Find where the given text appears and provide that cell's center as [x, y] coordinate. 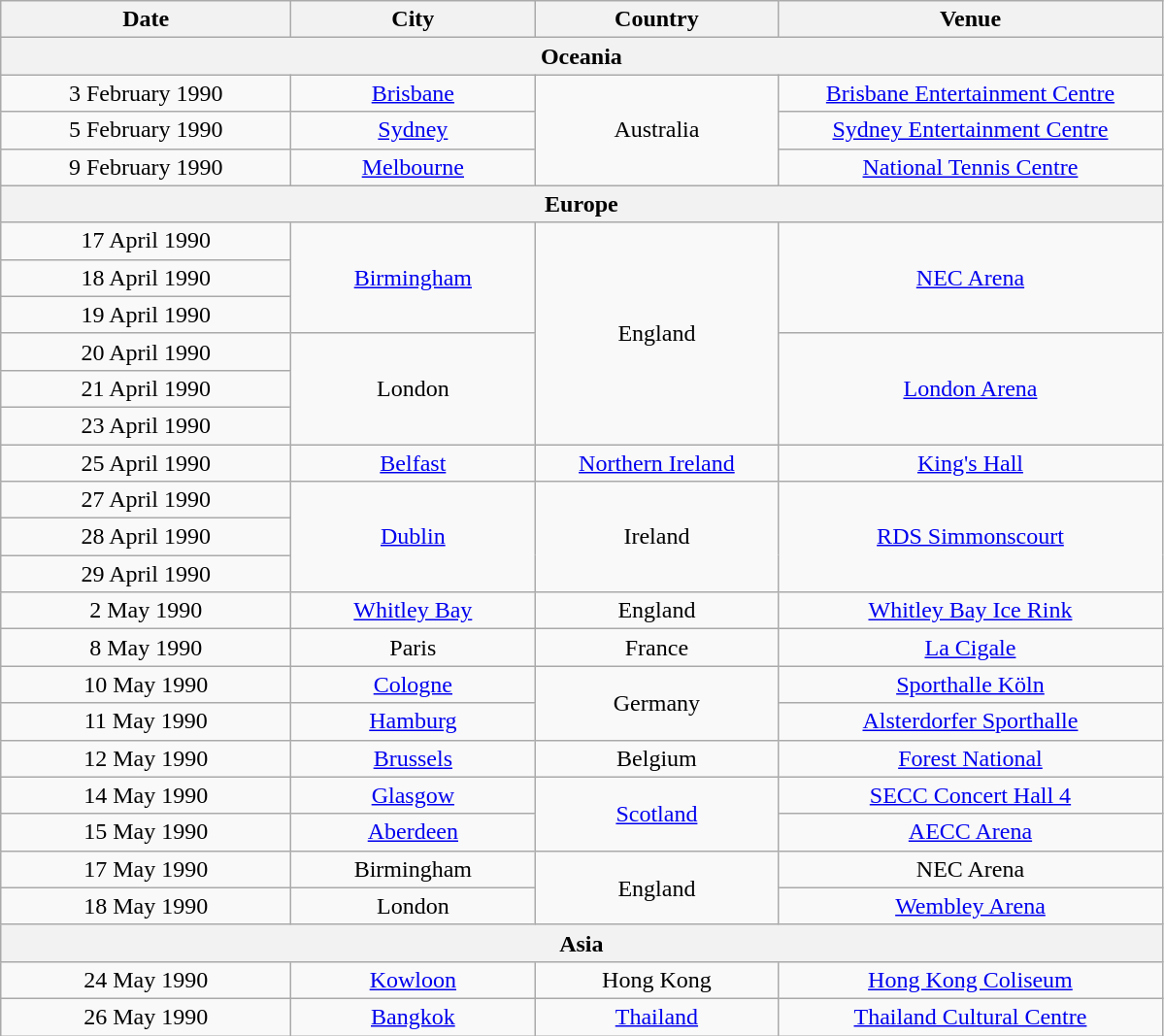
Oceania [582, 56]
Date [146, 19]
Kowloon [414, 980]
19 April 1990 [146, 315]
17 May 1990 [146, 869]
RDS Simmonscourt [971, 537]
Venue [971, 19]
Melbourne [414, 167]
Thailand [656, 1017]
Thailand Cultural Centre [971, 1017]
Brussels [414, 758]
18 May 1990 [146, 906]
28 April 1990 [146, 537]
Aberdeen [414, 832]
AECC Arena [971, 832]
Belgium [656, 758]
27 April 1990 [146, 500]
Sporthalle Köln [971, 685]
2 May 1990 [146, 611]
15 May 1990 [146, 832]
Scotland [656, 814]
Europe [582, 204]
Country [656, 19]
11 May 1990 [146, 721]
Northern Ireland [656, 463]
Paris [414, 648]
Glasgow [414, 795]
Hong Kong [656, 980]
24 May 1990 [146, 980]
Belfast [414, 463]
3 February 1990 [146, 93]
Whitley Bay [414, 611]
8 May 1990 [146, 648]
10 May 1990 [146, 685]
29 April 1990 [146, 574]
Brisbane [414, 93]
20 April 1990 [146, 351]
Asia [582, 943]
18 April 1990 [146, 278]
Wembley Arena [971, 906]
Brisbane Entertainment Centre [971, 93]
London Arena [971, 388]
Germany [656, 703]
National Tennis Centre [971, 167]
City [414, 19]
12 May 1990 [146, 758]
Hong Kong Coliseum [971, 980]
17 April 1990 [146, 241]
9 February 1990 [146, 167]
25 April 1990 [146, 463]
Ireland [656, 537]
SECC Concert Hall 4 [971, 795]
Bangkok [414, 1017]
5 February 1990 [146, 130]
La Cigale [971, 648]
Sydney [414, 130]
Dublin [414, 537]
Whitley Bay Ice Rink [971, 611]
21 April 1990 [146, 388]
Australia [656, 130]
Forest National [971, 758]
Sydney Entertainment Centre [971, 130]
Hamburg [414, 721]
Alsterdorfer Sporthalle [971, 721]
26 May 1990 [146, 1017]
Cologne [414, 685]
14 May 1990 [146, 795]
King's Hall [971, 463]
23 April 1990 [146, 425]
France [656, 648]
